Output the [x, y] coordinate of the center of the cell containing the given text.  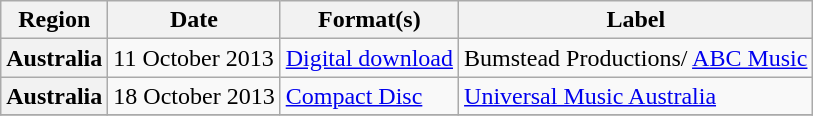
Universal Music Australia [636, 96]
11 October 2013 [194, 58]
Digital download [369, 58]
Format(s) [369, 20]
18 October 2013 [194, 96]
Region [54, 20]
Bumstead Productions/ ABC Music [636, 58]
Date [194, 20]
Compact Disc [369, 96]
Label [636, 20]
